Identify which cell holds the provided text, then report its (x, y) central coordinate. 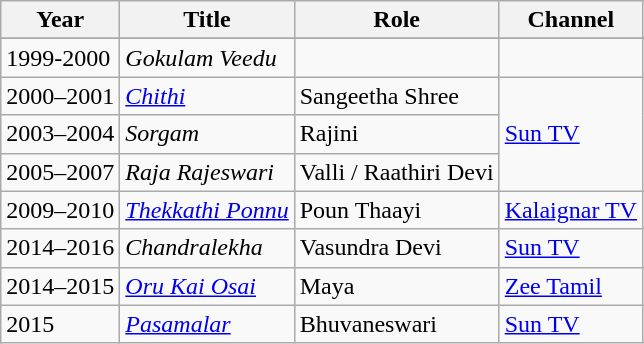
Chithi (207, 96)
Bhuvaneswari (396, 324)
Channel (570, 20)
Kalaignar TV (570, 210)
Vasundra Devi (396, 248)
Year (60, 20)
Thekkathi Ponnu (207, 210)
2000–2001 (60, 96)
Raja Rajeswari (207, 172)
Zee Tamil (570, 286)
Pasamalar (207, 324)
Rajini (396, 134)
2005–2007 (60, 172)
2009–2010 (60, 210)
Poun Thaayi (396, 210)
Sangeetha Shree (396, 96)
2014–2016 (60, 248)
2015 (60, 324)
2003–2004 (60, 134)
Maya (396, 286)
Role (396, 20)
Oru Kai Osai (207, 286)
Title (207, 20)
Gokulam Veedu (207, 58)
2014–2015 (60, 286)
Chandralekha (207, 248)
Valli / Raathiri Devi (396, 172)
1999-2000 (60, 58)
Sorgam (207, 134)
